Return [X, Y] of the center of cell containing provided text 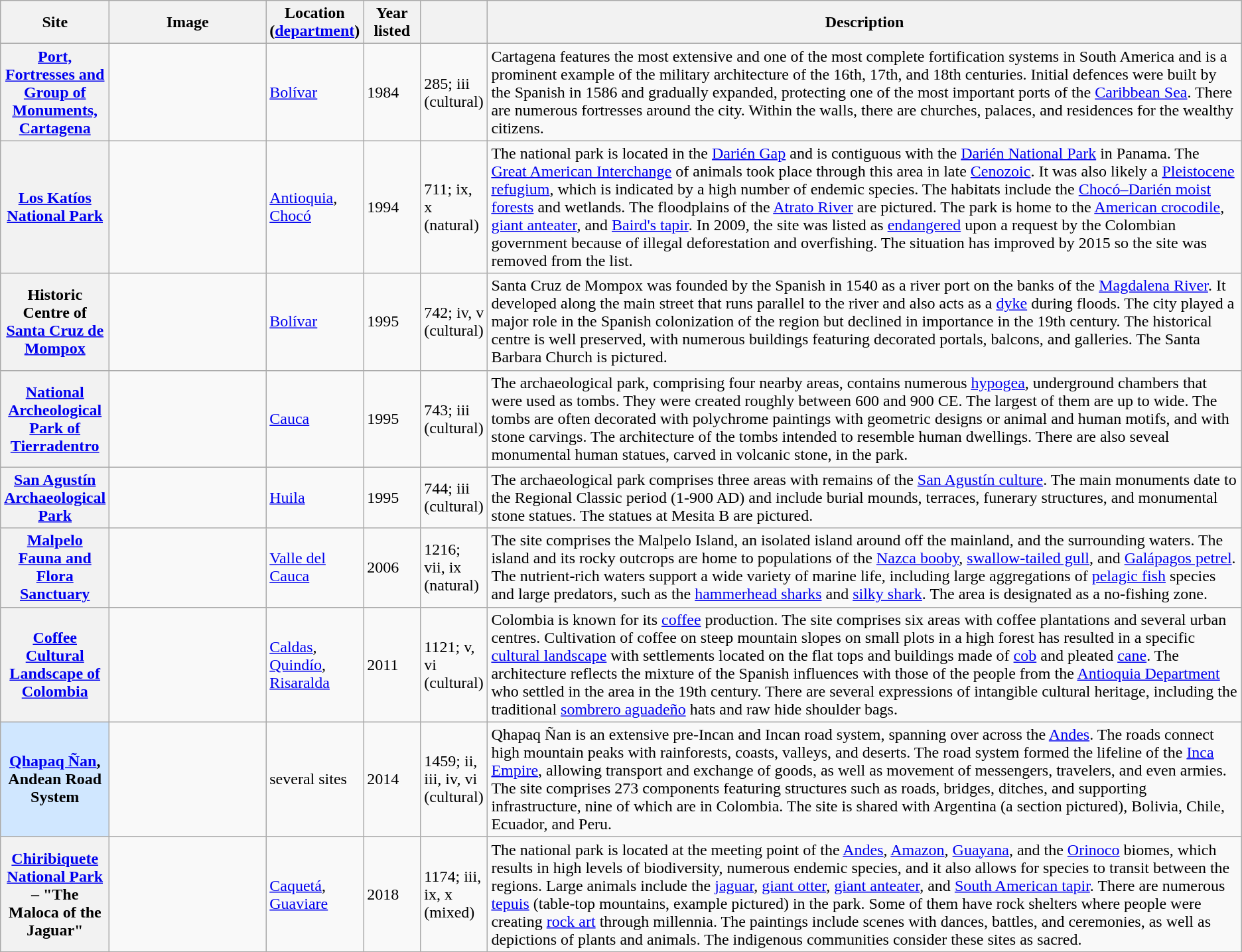
Huila [314, 498]
743; iii (cultural) [454, 419]
2006 [392, 568]
1216; vii, ix (natural) [454, 568]
Location (department) [314, 23]
Los Katíos National Park [55, 207]
National Archeological Park of Tierradentro [55, 419]
711; ix, x (natural) [454, 207]
Year listed [392, 23]
Caldas, Quindío, Risaralda [314, 665]
Qhapaq Ñan, Andean Road System [55, 779]
Caquetá, Guaviare [314, 894]
Historic Centre of Santa Cruz de Mompox [55, 322]
2011 [392, 665]
Image [188, 23]
several sites [314, 779]
1174; iii, ix, x (mixed) [454, 894]
Port, Fortresses and Group of Monuments, Cartagena [55, 92]
Malpelo Fauna and Flora Sanctuary [55, 568]
San Agustín Archaeological Park [55, 498]
Cauca [314, 419]
1121; v, vi (cultural) [454, 665]
1984 [392, 92]
1459; ii, iii, iv, vi (cultural) [454, 779]
744; iii (cultural) [454, 498]
Chiribiquete National Park – "The Maloca of the Jaguar" [55, 894]
Coffee Cultural Landscape of Colombia [55, 665]
Antioquia, Chocó [314, 207]
Site [55, 23]
2018 [392, 894]
1994 [392, 207]
Valle del Cauca [314, 568]
2014 [392, 779]
285; iii (cultural) [454, 92]
Description [864, 23]
742; iv, v (cultural) [454, 322]
